From the cell containing the given text, extract its center point as (x, y) coordinate. 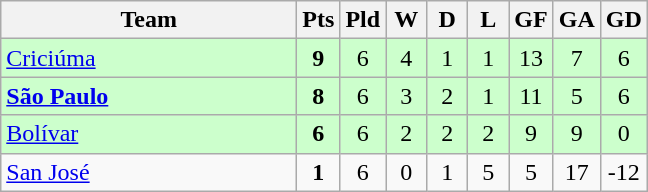
11 (531, 96)
-12 (624, 172)
4 (406, 58)
Bolívar (149, 134)
17 (576, 172)
Pts (318, 20)
7 (576, 58)
Pld (363, 20)
W (406, 20)
13 (531, 58)
Team (149, 20)
3 (406, 96)
GA (576, 20)
L (488, 20)
Criciúma (149, 58)
D (448, 20)
GF (531, 20)
San José (149, 172)
São Paulo (149, 96)
GD (624, 20)
8 (318, 96)
